Return (x, y) of the center of cell containing provided text 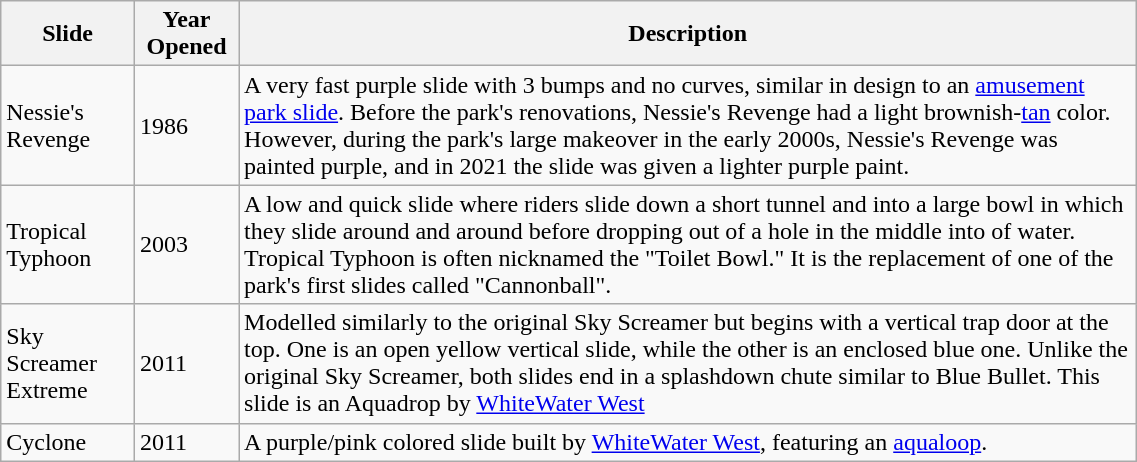
Sky Screamer Extreme (68, 364)
Year Opened (186, 34)
Tropical Typhoon (68, 244)
Cyclone (68, 442)
2003 (186, 244)
Nessie's Revenge (68, 126)
Slide (68, 34)
Description (688, 34)
1986 (186, 126)
A purple/pink colored slide built by WhiteWater West, featuring an aqualoop. (688, 442)
